Pinpoint the cell where the given text exists, returning its (x, y) midpoint coordinate. 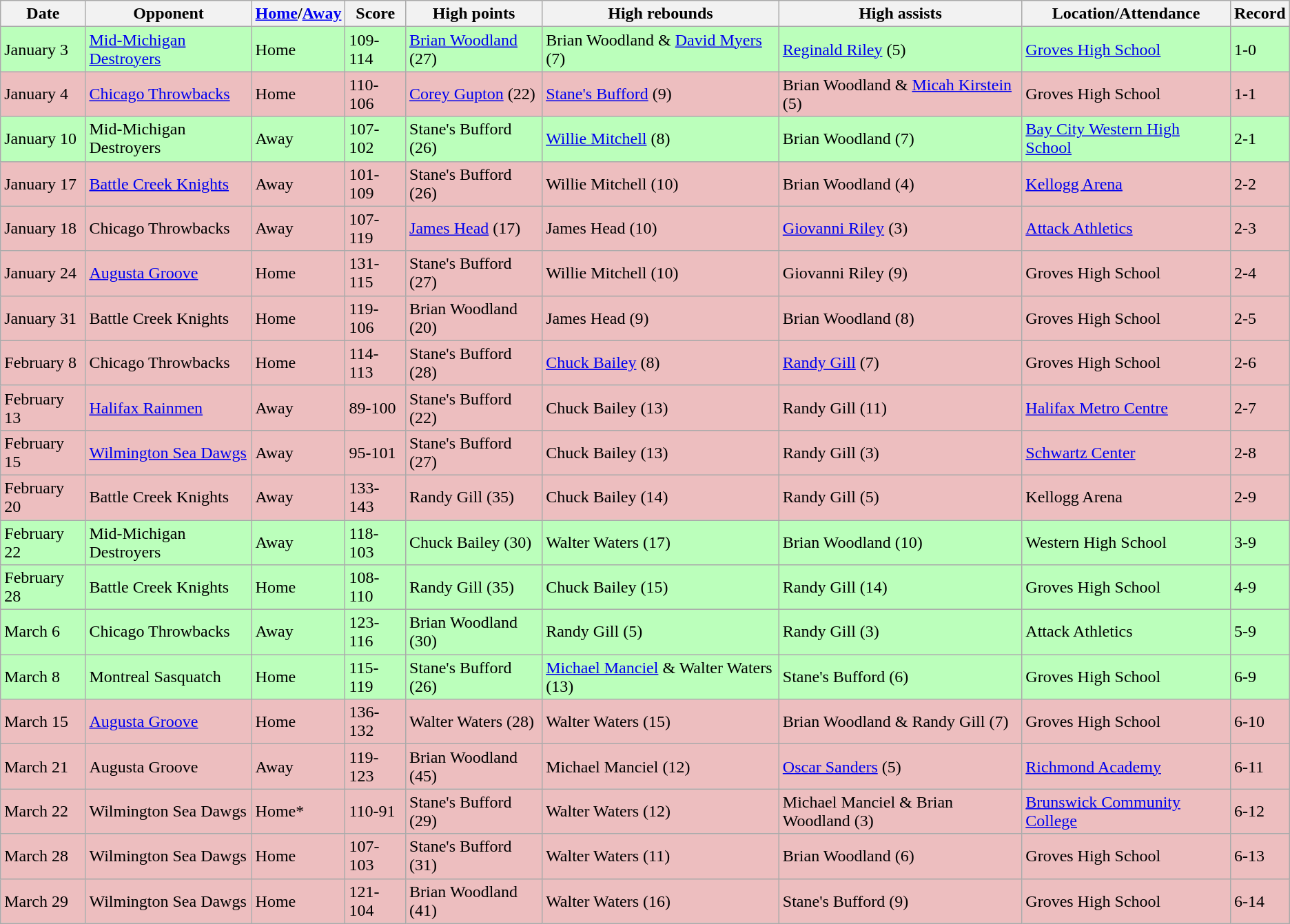
Oscar Sanders (5) (900, 766)
Willie Mitchell (8) (661, 139)
107-102 (376, 139)
Walter Waters (12) (661, 812)
Bay City Western High School (1126, 139)
110-106 (376, 94)
119-123 (376, 766)
2-7 (1260, 408)
James Head (10) (661, 229)
109-114 (376, 50)
118-103 (376, 542)
High assists (900, 14)
Western High School (1126, 542)
March 15 (43, 722)
Randy Gill (14) (900, 587)
6-13 (1260, 856)
Brian Woodland (4) (900, 183)
6-12 (1260, 812)
Stane's Bufford (6) (900, 677)
Giovanni Riley (9) (900, 273)
Giovanni Riley (3) (900, 229)
Brian Woodland (8) (900, 318)
6-11 (1260, 766)
February 28 (43, 587)
1-1 (1260, 94)
Chuck Bailey (15) (661, 587)
133-143 (376, 497)
Chuck Bailey (14) (661, 497)
Brian Woodland (45) (474, 766)
Halifax Metro Centre (1126, 408)
107-103 (376, 856)
January 24 (43, 273)
Score (376, 14)
Location/Attendance (1126, 14)
March 21 (43, 766)
2-2 (1260, 183)
Date (43, 14)
2-8 (1260, 452)
Richmond Academy (1126, 766)
Walter Waters (28) (474, 722)
Stane's Bufford (29) (474, 812)
Walter Waters (17) (661, 542)
2-3 (1260, 229)
Brian Woodland & Randy Gill (7) (900, 722)
Brunswick Community College (1126, 812)
January 3 (43, 50)
Brian Woodland (41) (474, 901)
Corey Gupton (22) (474, 94)
March 8 (43, 677)
High rebounds (661, 14)
2-9 (1260, 497)
Walter Waters (11) (661, 856)
119-106 (376, 318)
Brian Woodland (20) (474, 318)
Walter Waters (15) (661, 722)
Halifax Rainmen (168, 408)
James Head (9) (661, 318)
January 17 (43, 183)
3-9 (1260, 542)
2-6 (1260, 362)
Chuck Bailey (8) (661, 362)
Home/Away (298, 14)
2-4 (1260, 273)
101-109 (376, 183)
February 22 (43, 542)
131-115 (376, 273)
6-14 (1260, 901)
January 31 (43, 318)
March 29 (43, 901)
January 18 (43, 229)
James Head (17) (474, 229)
6-9 (1260, 677)
February 15 (43, 452)
March 6 (43, 633)
Chuck Bailey (30) (474, 542)
136-132 (376, 722)
Brian Woodland (30) (474, 633)
6-10 (1260, 722)
Opponent (168, 14)
Stane's Bufford (22) (474, 408)
February 20 (43, 497)
Montreal Sasquatch (168, 677)
March 22 (43, 812)
115-119 (376, 677)
Schwartz Center (1126, 452)
Walter Waters (16) (661, 901)
Stane's Bufford (31) (474, 856)
2-5 (1260, 318)
Michael Manciel (12) (661, 766)
Record (1260, 14)
Home* (298, 812)
4-9 (1260, 587)
Randy Gill (7) (900, 362)
Brian Woodland (7) (900, 139)
March 28 (43, 856)
January 4 (43, 94)
2-1 (1260, 139)
108-110 (376, 587)
5-9 (1260, 633)
110-91 (376, 812)
Stane's Bufford (28) (474, 362)
February 13 (43, 408)
Brian Woodland (27) (474, 50)
114-113 (376, 362)
Randy Gill (11) (900, 408)
February 8 (43, 362)
121-104 (376, 901)
89-100 (376, 408)
123-116 (376, 633)
Brian Woodland (6) (900, 856)
Reginald Riley (5) (900, 50)
Michael Manciel & Brian Woodland (3) (900, 812)
January 10 (43, 139)
Brian Woodland (10) (900, 542)
1-0 (1260, 50)
Brian Woodland & David Myers (7) (661, 50)
107-119 (376, 229)
95-101 (376, 452)
High points (474, 14)
Michael Manciel & Walter Waters (13) (661, 677)
Brian Woodland & Micah Kirstein (5) (900, 94)
